Find where the given text appears and provide that cell's center as [X, Y] coordinate. 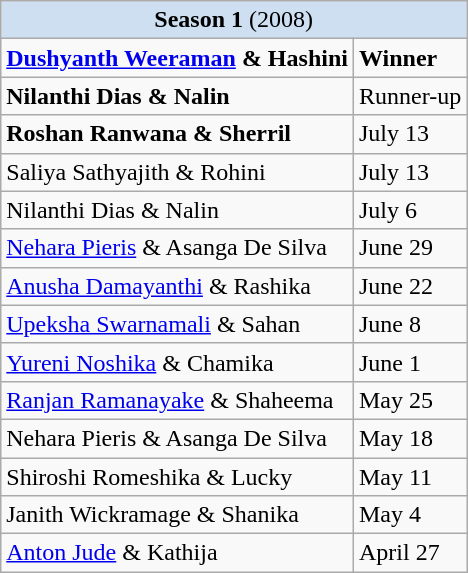
Saliya Sathyajith & Rohini [178, 172]
Ranjan Ramanayake & Shaheema [178, 400]
Shiroshi Romeshika & Lucky [178, 477]
July 6 [410, 210]
May 25 [410, 400]
May 11 [410, 477]
Winner [410, 58]
June 22 [410, 286]
Anton Jude & Kathija [178, 553]
Runner-up [410, 96]
June 1 [410, 362]
June 29 [410, 248]
May 18 [410, 438]
May 4 [410, 515]
Season 1 (2008) [234, 20]
Upeksha Swarnamali & Sahan [178, 324]
Roshan Ranwana & Sherril [178, 134]
Dushyanth Weeraman & Hashini [178, 58]
Anusha Damayanthi & Rashika [178, 286]
April 27 [410, 553]
June 8 [410, 324]
Yureni Noshika & Chamika [178, 362]
Janith Wickramage & Shanika [178, 515]
